Pinpoint the cell where the given text exists, returning its [X, Y] midpoint coordinate. 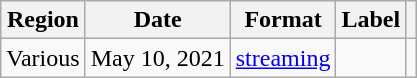
Date [158, 20]
Label [371, 20]
Various [43, 58]
May 10, 2021 [158, 58]
streaming [283, 58]
Region [43, 20]
Format [283, 20]
